Return [X, Y] of the center of cell containing provided text 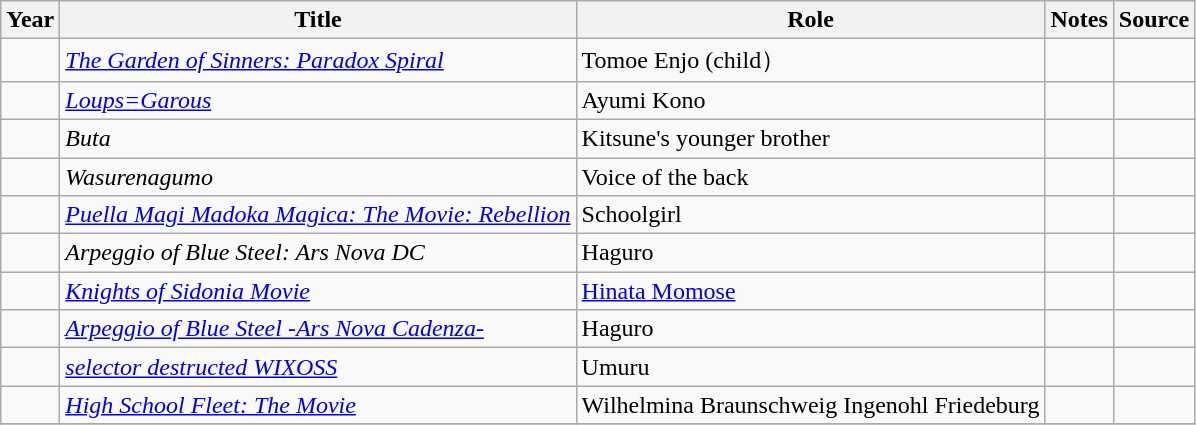
Voice of the back [810, 177]
Role [810, 20]
Year [30, 20]
Source [1154, 20]
Buta [318, 138]
High School Fleet: The Movie [318, 405]
Puella Magi Madoka Magica: The Movie: Rebellion [318, 215]
selector destructed WIXOSS [318, 367]
Umuru [810, 367]
Loups=Garous [318, 100]
The Garden of Sinners: Paradox Spiral [318, 60]
Arpeggio of Blue Steel -Ars Nova Cadenza- [318, 329]
Knights of Sidonia Movie [318, 291]
Hinata Momose [810, 291]
Schoolgirl [810, 215]
Notes [1079, 20]
Kitsune's younger brother [810, 138]
Tomoe Enjo (child） [810, 60]
Wilhelmina Braunschweig Ingenohl Friedeburg [810, 405]
Title [318, 20]
Arpeggio of Blue Steel: Ars Nova DC [318, 253]
Wasurenagumo [318, 177]
Ayumi Kono [810, 100]
